Provide the (X, Y) coordinate of the cell's center where the given text is located.  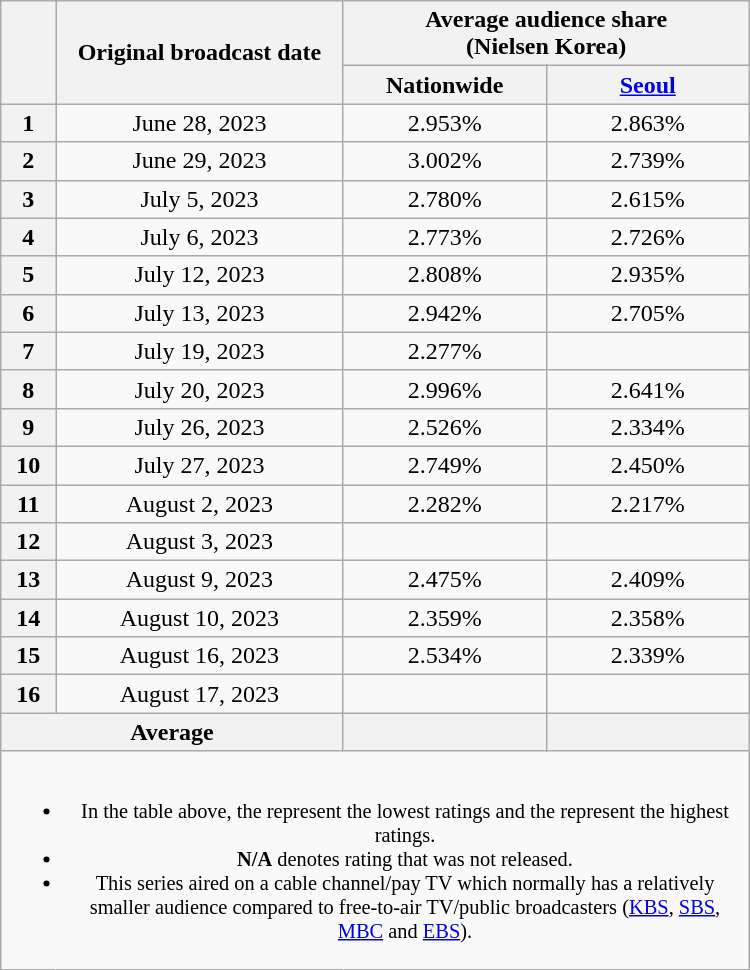
2.935% (648, 275)
Average audience share(Nielsen Korea) (546, 34)
9 (28, 427)
4 (28, 237)
6 (28, 313)
2.726% (648, 237)
Average (172, 732)
Seoul (648, 85)
15 (28, 656)
10 (28, 465)
2.359% (444, 618)
2.863% (648, 123)
2.450% (648, 465)
7 (28, 351)
14 (28, 618)
3.002% (444, 161)
8 (28, 389)
July 27, 2023 (200, 465)
16 (28, 694)
3 (28, 199)
11 (28, 503)
2.475% (444, 580)
August 3, 2023 (200, 542)
August 10, 2023 (200, 618)
Nationwide (444, 85)
13 (28, 580)
2.282% (444, 503)
2 (28, 161)
2.615% (648, 199)
2.996% (444, 389)
5 (28, 275)
2.808% (444, 275)
2.334% (648, 427)
12 (28, 542)
July 19, 2023 (200, 351)
2.277% (444, 351)
2.409% (648, 580)
2.773% (444, 237)
2.526% (444, 427)
2.339% (648, 656)
2.953% (444, 123)
2.705% (648, 313)
July 26, 2023 (200, 427)
2.534% (444, 656)
1 (28, 123)
July 6, 2023 (200, 237)
2.749% (444, 465)
2.641% (648, 389)
July 20, 2023 (200, 389)
June 29, 2023 (200, 161)
2.780% (444, 199)
August 17, 2023 (200, 694)
2.739% (648, 161)
Original broadcast date (200, 52)
July 13, 2023 (200, 313)
July 5, 2023 (200, 199)
July 12, 2023 (200, 275)
August 2, 2023 (200, 503)
August 16, 2023 (200, 656)
June 28, 2023 (200, 123)
2.942% (444, 313)
2.358% (648, 618)
August 9, 2023 (200, 580)
2.217% (648, 503)
